Detect which cell encompasses the target text, then output its [X, Y] center coordinate. 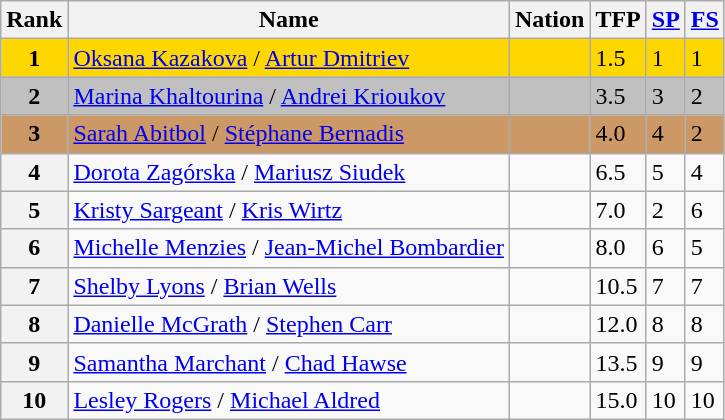
Dorota Zagórska / Mariusz Siudek [289, 172]
8.0 [618, 248]
13.5 [618, 362]
Shelby Lyons / Brian Wells [289, 286]
4.0 [618, 134]
10.5 [618, 286]
Sarah Abitbol / Stéphane Bernadis [289, 134]
1.5 [618, 58]
12.0 [618, 324]
Name [289, 20]
FS [704, 20]
Michelle Menzies / Jean-Michel Bombardier [289, 248]
Kristy Sargeant / Kris Wirtz [289, 210]
Danielle McGrath / Stephen Carr [289, 324]
Lesley Rogers / Michael Aldred [289, 400]
Oksana Kazakova / Artur Dmitriev [289, 58]
6.5 [618, 172]
Rank [34, 20]
Samantha Marchant / Chad Hawse [289, 362]
TFP [618, 20]
3.5 [618, 96]
7.0 [618, 210]
Nation [549, 20]
SP [666, 20]
Marina Khaltourina / Andrei Krioukov [289, 96]
15.0 [618, 400]
